Provide the (x, y) coordinate of the cell's center where the given text is located.  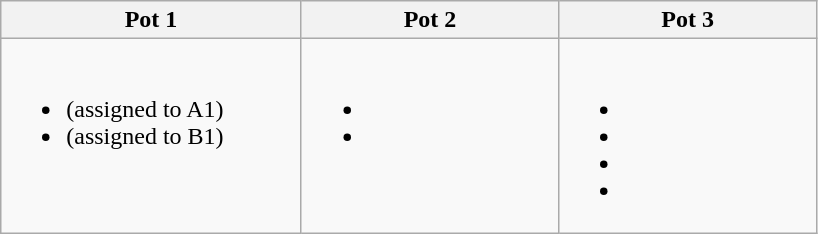
Pot 2 (430, 20)
(assigned to A1) (assigned to B1) (151, 136)
Pot 1 (151, 20)
Pot 3 (688, 20)
